Extract the (x, y) coordinate from the center of the cell holding the provided text.  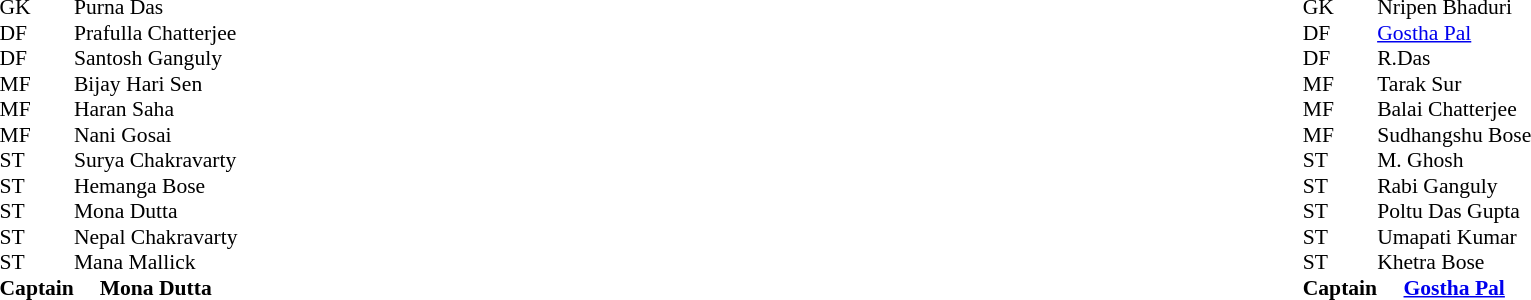
Khetra Bose (1454, 263)
Poltu Das Gupta (1454, 211)
Balai Chatterjee (1454, 109)
Rabi Ganguly (1454, 186)
Hemanga Bose (156, 186)
Gostha Pal (1454, 33)
Sudhangshu Bose (1454, 135)
Umapati Kumar (1454, 237)
Mona Dutta (156, 211)
Santosh Ganguly (156, 59)
Mana Mallick (156, 263)
Bijay Hari Sen (156, 84)
Haran Saha (156, 109)
Tarak Sur (1454, 84)
R.Das (1454, 59)
Surya Chakravarty (156, 161)
Nani Gosai (156, 135)
Nepal Chakravarty (156, 237)
Prafulla Chatterjee (156, 33)
M. Ghosh (1454, 161)
